Extract the (x, y) coordinate from the center of the cell holding the provided text.  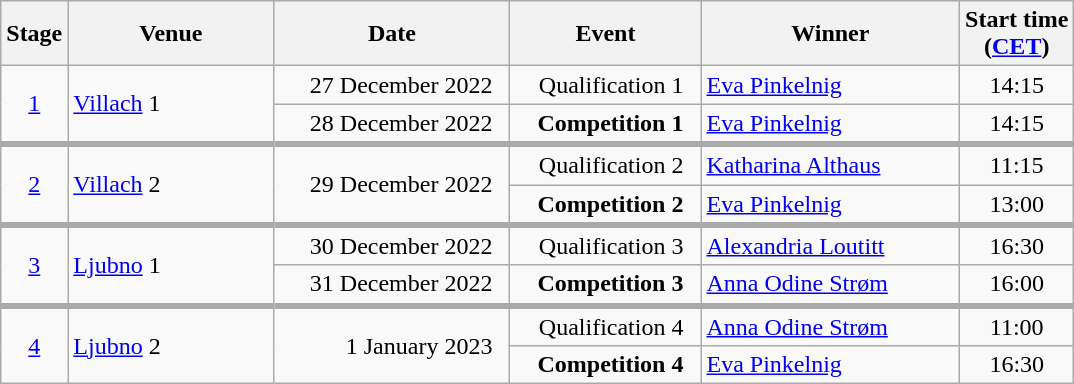
Ljubno 1 (171, 266)
Venue (171, 34)
Katharina Althaus (830, 164)
Competition 2 (606, 204)
28 December 2022 (392, 124)
3 (34, 266)
4 (34, 344)
Date (392, 34)
1 (34, 105)
Competition 4 (606, 365)
30 December 2022 (392, 245)
Villach 2 (171, 184)
Ljubno 2 (171, 344)
Competition 3 (606, 285)
16:00 (1017, 285)
Qualification 3 (606, 245)
Event (606, 34)
Villach 1 (171, 105)
11:00 (1017, 325)
Qualification 4 (606, 325)
Qualification 1 (606, 85)
29 December 2022 (392, 184)
13:00 (1017, 204)
27 December 2022 (392, 85)
Alexandria Loutitt (830, 245)
11:15 (1017, 164)
Start time(CET) (1017, 34)
Stage (34, 34)
Competition 1 (606, 124)
Qualification 2 (606, 164)
Winner (830, 34)
1 January 2023 (392, 344)
2 (34, 184)
31 December 2022 (392, 285)
